Pinpoint the cell where the given text exists, returning its [X, Y] midpoint coordinate. 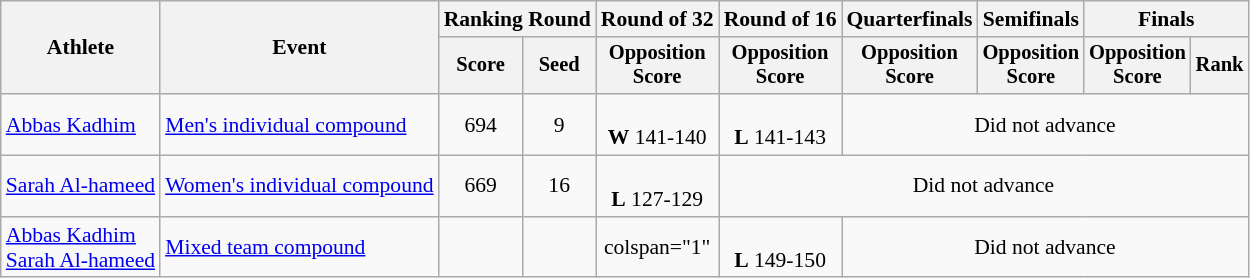
Seed [560, 66]
Round of 16 [780, 19]
669 [481, 186]
Semifinals [1032, 19]
Event [299, 48]
Rank [1220, 66]
W 141-140 [658, 124]
Sarah Al-hameed [80, 186]
Round of 32 [658, 19]
Score [481, 66]
Ranking Round [518, 19]
Women's individual compound [299, 186]
9 [560, 124]
Men's individual compound [299, 124]
16 [560, 186]
694 [481, 124]
Abbas Kadhim [80, 124]
Finals [1166, 19]
L 127-129 [658, 186]
Abbas KadhimSarah Al-hameed [80, 248]
L 149-150 [780, 248]
colspan="1" [658, 248]
Mixed team compound [299, 248]
L 141-143 [780, 124]
Athlete [80, 48]
Quarterfinals [910, 19]
